Return [x, y] of the center of cell containing provided text 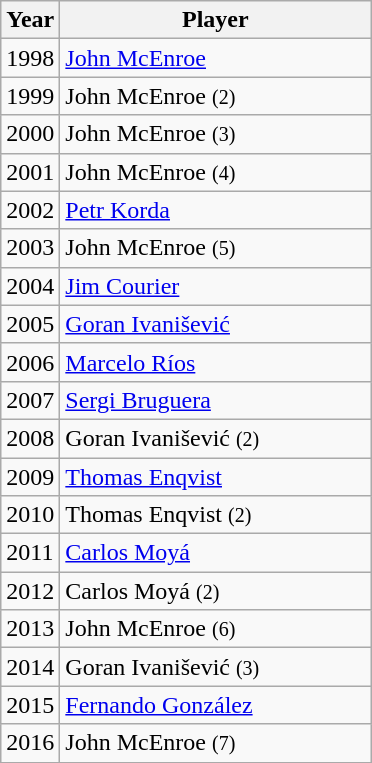
2016 [30, 743]
2005 [30, 324]
Carlos Moyá [216, 553]
2000 [30, 134]
John McEnroe (6) [216, 629]
Petr Korda [216, 210]
John McEnroe (3) [216, 134]
2014 [30, 667]
Sergi Bruguera [216, 400]
2012 [30, 591]
Goran Ivanišević (2) [216, 438]
1999 [30, 96]
John McEnroe (5) [216, 248]
2009 [30, 477]
John McEnroe (2) [216, 96]
Thomas Enqvist [216, 477]
John McEnroe (7) [216, 743]
2010 [30, 515]
Marcelo Ríos [216, 362]
Year [30, 20]
2007 [30, 400]
Goran Ivanišević [216, 324]
Jim Courier [216, 286]
Player [216, 20]
2008 [30, 438]
1998 [30, 58]
2015 [30, 705]
John McEnroe (4) [216, 172]
John McEnroe [216, 58]
2004 [30, 286]
Thomas Enqvist (2) [216, 515]
Carlos Moyá (2) [216, 591]
2006 [30, 362]
2003 [30, 248]
2011 [30, 553]
Goran Ivanišević (3) [216, 667]
2002 [30, 210]
Fernando González [216, 705]
2013 [30, 629]
2001 [30, 172]
